Locate the cell with the specified text and output its (x, y) center coordinate. 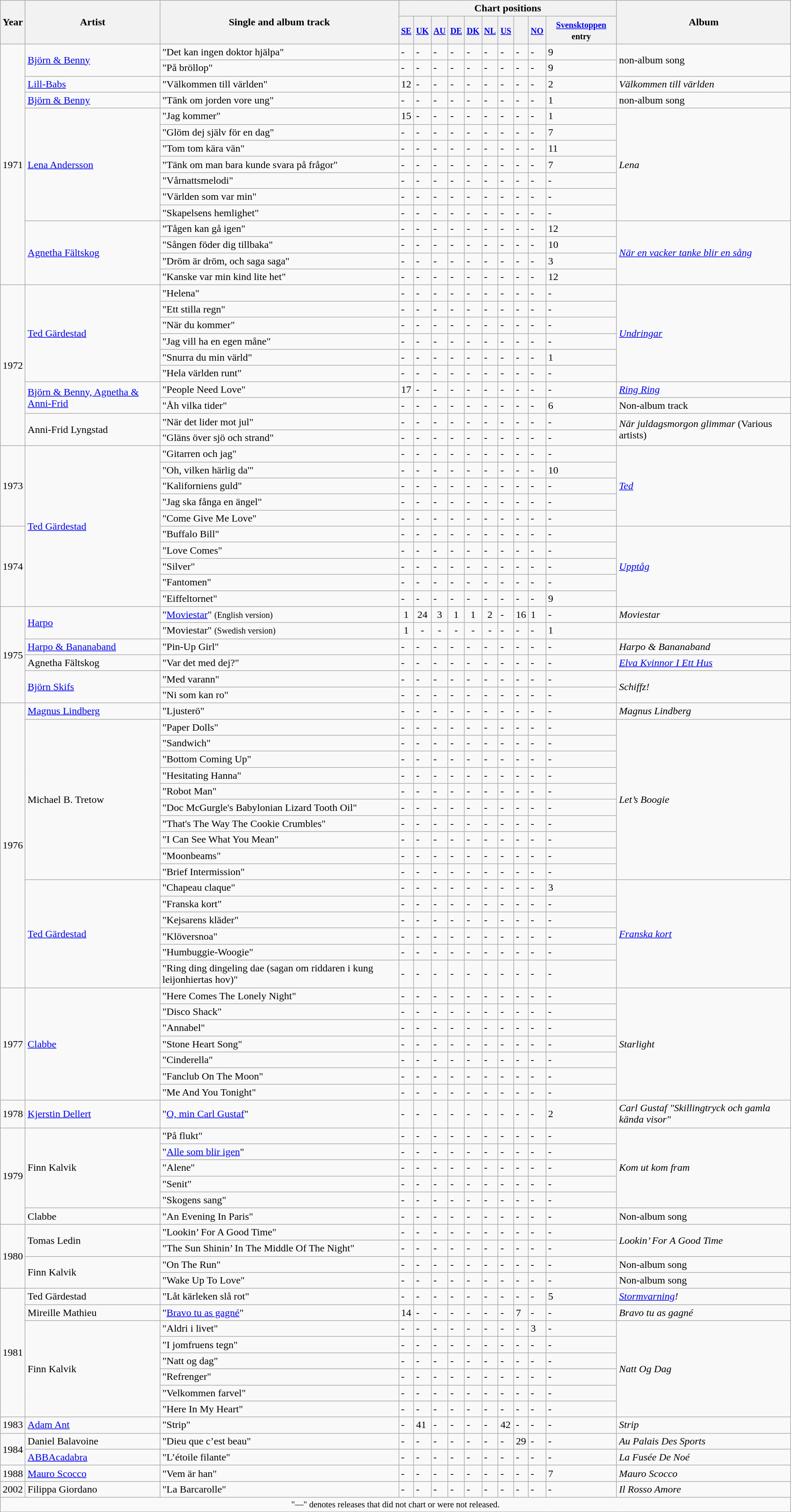
"Skogens sang" (280, 1200)
Bravo tu as gagné (704, 1313)
"Chapeau claque" (280, 888)
Chart positions (508, 8)
"Robot Man" (280, 791)
1979 (13, 1176)
1988 (13, 1473)
Strip (704, 1425)
"Kanske var min kind lite het" (280, 277)
"Ni som kan ro" (280, 695)
"Tänk om jorden vore ung" (280, 100)
Starlight (704, 1044)
"Jag vill ha en egen måne" (280, 341)
UK (423, 30)
Let’s Boogie (704, 799)
La Fusée De Noé (704, 1457)
"Låt kärleken slå rot" (280, 1297)
1984 (13, 1449)
"Fantomen" (280, 582)
1981 (13, 1353)
"Eiffeltornet" (280, 598)
AU (439, 30)
"I Can See What You Mean" (280, 840)
"Åh vilka tider" (280, 405)
"On The Run" (280, 1264)
"Aldri i livet" (280, 1329)
"Dröm är dröm, och saga saga" (280, 261)
"När det lider mot jul" (280, 422)
Harpo (93, 623)
"Dieu que c’est beau" (280, 1441)
"Skapelsens hemlighet" (280, 212)
"När du kommer" (280, 325)
Daniel Balavoine (93, 1441)
Il Rosso Amore (704, 1489)
29 (521, 1441)
"Världen som var min" (280, 196)
Stormvarning! (704, 1297)
"Natt og dag" (280, 1361)
1972 (13, 366)
17 (406, 389)
Year (13, 22)
Michael B. Tretow (93, 799)
"Bottom Coming Up" (280, 759)
"Vårnattsmelodi" (280, 180)
"Välkommen till världen" (280, 84)
"Humbuggie-Woogie" (280, 952)
Tomas Ledin (93, 1240)
"Tänk om man bara kunde svara på frågor" (280, 164)
1974 (13, 566)
Lookin’ For A Good Time (704, 1240)
Undringar (704, 333)
"Oh, vilken härlig da'" (280, 470)
"La Barcarolle" (280, 1489)
"Sången föder dig tillbaka" (280, 245)
11 (581, 148)
"På bröllop" (280, 68)
"People Need Love" (280, 389)
Ted (704, 486)
Kom ut kom fram (704, 1168)
"Sandwich" (280, 743)
"Fanclub On The Moon" (280, 1076)
Elva Kvinnor I Ett Hus (704, 663)
5 (581, 1297)
24 (423, 615)
"Klöversnoa" (280, 936)
Anni-Frid Lyngstad (93, 430)
41 (423, 1425)
Björn Skifs (93, 687)
"Doc McGurgle's Babylonian Lizard Tooth Oil" (280, 808)
"Hesitating Hanna" (280, 775)
Non-album track (704, 405)
"Gläns över sjö och strand" (280, 438)
"Alle som blir igen" (280, 1152)
16 (521, 615)
"Med varann" (280, 679)
"Buffalo Bill" (280, 534)
"Kaliforniens guld" (280, 486)
"An Evening In Paris" (280, 1216)
"Vem är han" (280, 1473)
"Brief Intermission" (280, 872)
15 (406, 116)
"Me And You Tonight" (280, 1092)
"—" denotes releases that did not chart or were not released. (395, 1504)
Au Palais Des Sports (704, 1441)
US (506, 30)
"Jag ska fånga en ängel" (280, 502)
1975 (13, 655)
"Glöm dej själv för en dag" (280, 132)
"Pin-Up Girl" (280, 647)
"Moviestar" (English version) (280, 615)
"Moviestar" (Swedish version) (280, 631)
"Cinderella" (280, 1060)
"The Sun Shinin’ In The Middle Of The Night" (280, 1248)
"Refrenger" (280, 1377)
"Velkommen farvel" (280, 1393)
"På flukt" (280, 1136)
1973 (13, 486)
"L’étoile filante" (280, 1457)
Välkommen till världen (704, 84)
"Ring ding dingeling dae (sagan om riddaren i kung leijonhiertas hov)" (280, 974)
"Helena" (280, 293)
"Franska kort" (280, 904)
Adam Ant (93, 1425)
Kjerstin Dellert (93, 1114)
När en vacker tanke blir en sång (704, 253)
Franska kort (704, 933)
"Ett stilla regn" (280, 309)
DE (456, 30)
Lena Andersson (93, 164)
Lill-Babs (93, 84)
42 (506, 1425)
"Here Comes The Lonely Night" (280, 995)
"Ljusterö" (280, 711)
"Gitarren och jag" (280, 454)
Artist (93, 22)
"Strip" (280, 1425)
NL (490, 30)
"Bravo tu as gagné" (280, 1313)
Moviestar (704, 615)
14 (406, 1313)
"Disco Shack" (280, 1012)
"Jag kommer" (280, 116)
1971 (13, 165)
1976 (13, 845)
"Var det med dej?" (280, 663)
1977 (13, 1044)
Filippa Giordano (93, 1489)
"Wake Up To Love" (280, 1281)
"Silver" (280, 566)
2002 (13, 1489)
Mireille Mathieu (93, 1313)
Album (704, 22)
"Here In My Heart" (280, 1409)
"Snurra du min värld" (280, 357)
"Come Give Me Love" (280, 518)
1983 (13, 1425)
"Annabel" (280, 1028)
Björn & Benny, Agnetha & Anni-Frid (93, 397)
Svensktoppen entry (581, 30)
NO (537, 30)
1978 (13, 1114)
"Tågen kan gå igen" (280, 229)
Ring Ring (704, 389)
Natt Og Dag (704, 1369)
"Tom tom kära vän" (280, 148)
6 (581, 405)
"Alene" (280, 1168)
Carl Gustaf "Skillingtryck och gamla kända visor" (704, 1114)
När juldagsmorgon glimmar (Various artists) (704, 430)
"Stone Heart Song" (280, 1044)
Schiffz! (704, 687)
"Love Comes" (280, 550)
"That's The Way The Cookie Crumbles" (280, 824)
SE (406, 30)
"Kejsarens kläder" (280, 920)
Lena (704, 164)
Single and album track (280, 22)
"I jomfruens tegn" (280, 1345)
"Moonbeams" (280, 856)
ABBAcadabra (93, 1457)
DK (473, 30)
1980 (13, 1256)
"Lookin’ For A Good Time" (280, 1232)
"O, min Carl Gustaf" (280, 1114)
"Hela världen runt" (280, 373)
"Det kan ingen doktor hjälpa" (280, 52)
Upptåg (704, 566)
"Senit" (280, 1184)
"Paper Dolls" (280, 727)
